Search for the cell housing the specified text and yield its [x, y] center coordinate. 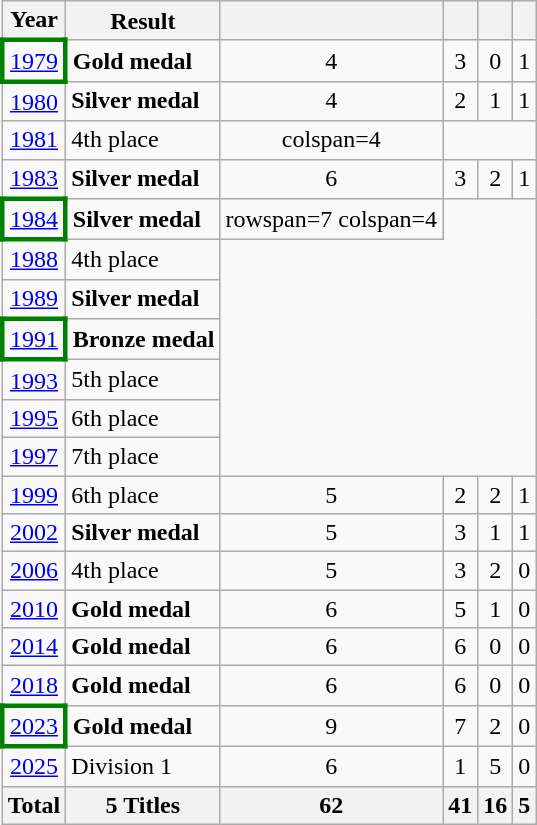
1997 [34, 456]
rowspan=7 colspan=4 [332, 220]
Division 1 [143, 766]
1993 [34, 380]
1988 [34, 260]
colspan=4 [332, 140]
7 [460, 726]
2010 [34, 609]
1995 [34, 418]
1999 [34, 495]
Total [34, 805]
1983 [34, 179]
2018 [34, 686]
5th place [143, 380]
1991 [34, 340]
2006 [34, 571]
2023 [34, 726]
1981 [34, 140]
Result [143, 21]
7th place [143, 456]
2014 [34, 647]
1979 [34, 60]
41 [460, 805]
Year [34, 21]
Bronze medal [143, 340]
16 [496, 805]
1989 [34, 299]
1980 [34, 101]
2002 [34, 533]
9 [332, 726]
2025 [34, 766]
1984 [34, 220]
5 Titles [143, 805]
62 [332, 805]
